Extract the [x, y] coordinate from the center of the cell holding the provided text.  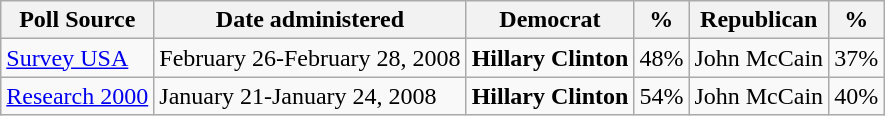
40% [856, 96]
Survey USA [78, 58]
Research 2000 [78, 96]
Republican [759, 20]
48% [662, 58]
Date administered [310, 20]
Democrat [550, 20]
37% [856, 58]
January 21-January 24, 2008 [310, 96]
54% [662, 96]
February 26-February 28, 2008 [310, 58]
Poll Source [78, 20]
